Search for the cell housing the specified text and yield its (X, Y) center coordinate. 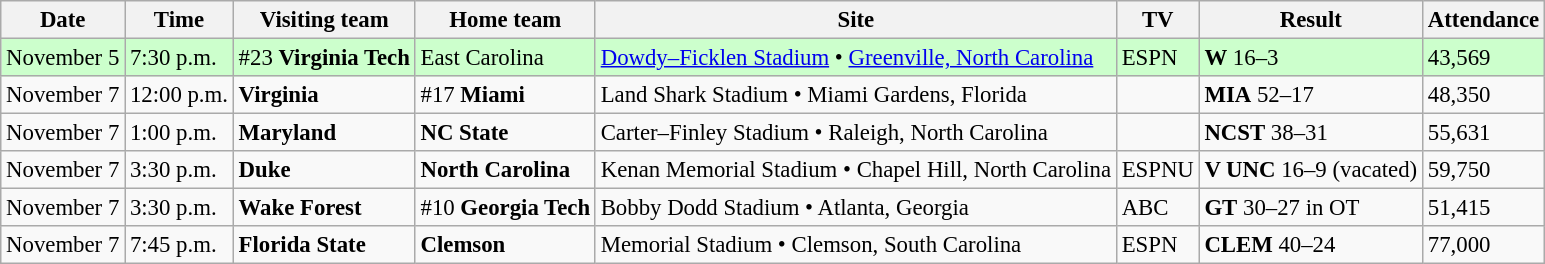
Result (1310, 20)
Site (856, 20)
Bobby Dodd Stadium • Atlanta, Georgia (856, 208)
7:45 p.m. (180, 245)
Florida State (324, 245)
77,000 (1483, 245)
51,415 (1483, 208)
55,631 (1483, 133)
Wake Forest (324, 208)
Home team (505, 20)
W 16–3 (1310, 58)
GT 30–27 in OT (1310, 208)
November 5 (63, 58)
North Carolina (505, 170)
1:00 p.m. (180, 133)
East Carolina (505, 58)
Time (180, 20)
NCST 38–31 (1310, 133)
Carter–Finley Stadium • Raleigh, North Carolina (856, 133)
V UNC 16–9 (vacated) (1310, 170)
Dowdy–Ficklen Stadium • Greenville, North Carolina (856, 58)
Duke (324, 170)
43,569 (1483, 58)
59,750 (1483, 170)
Land Shark Stadium • Miami Gardens, Florida (856, 95)
NC State (505, 133)
Clemson (505, 245)
MIA 52–17 (1310, 95)
CLEM 40–24 (1310, 245)
#10 Georgia Tech (505, 208)
Date (63, 20)
Virginia (324, 95)
ABC (1158, 208)
#17 Miami (505, 95)
Maryland (324, 133)
48,350 (1483, 95)
TV (1158, 20)
Memorial Stadium • Clemson, South Carolina (856, 245)
12:00 p.m. (180, 95)
7:30 p.m. (180, 58)
ESPNU (1158, 170)
Kenan Memorial Stadium • Chapel Hill, North Carolina (856, 170)
#23 Virginia Tech (324, 58)
Attendance (1483, 20)
Visiting team (324, 20)
